Capture the cell that displays the provided text and extract its [x, y] central coordinate. 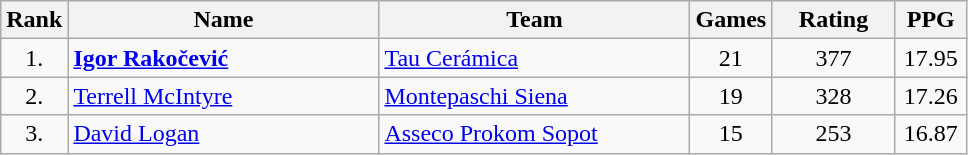
253 [834, 134]
328 [834, 96]
PPG [930, 20]
3. [34, 134]
21 [731, 58]
Games [731, 20]
377 [834, 58]
Terrell McIntyre [224, 96]
Rating [834, 20]
17.95 [930, 58]
1. [34, 58]
2. [34, 96]
Tau Cerámica [534, 58]
17.26 [930, 96]
19 [731, 96]
Team [534, 20]
Asseco Prokom Sopot [534, 134]
Montepaschi Siena [534, 96]
David Logan [224, 134]
Igor Rakočević [224, 58]
Name [224, 20]
15 [731, 134]
Rank [34, 20]
16.87 [930, 134]
